Provide the (x, y) coordinate of the cell's center where the given text is located.  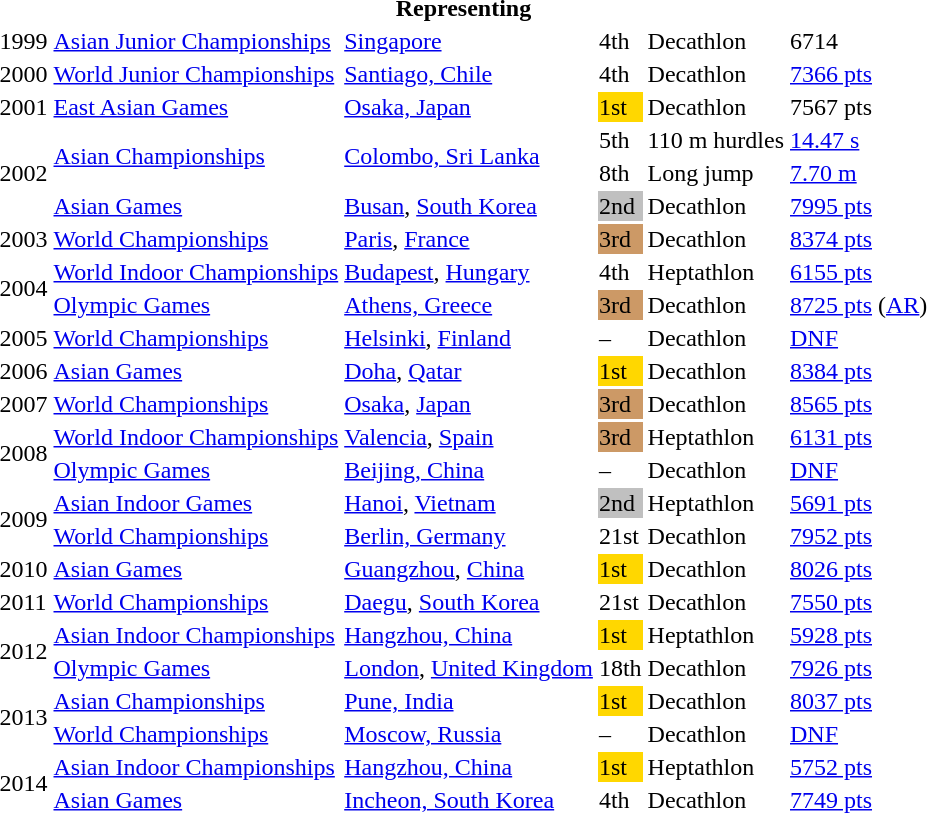
Colombo, Sri Lanka (469, 156)
8th (620, 173)
Singapore (469, 41)
Asian Junior Championships (196, 41)
Daegu, South Korea (469, 602)
110 m hurdles (716, 140)
18th (620, 668)
Guangzhou, China (469, 569)
World Junior Championships (196, 74)
Asian Indoor Games (196, 503)
Valencia, Spain (469, 437)
Busan, South Korea (469, 206)
Pune, India (469, 701)
Long jump (716, 173)
Paris, France (469, 239)
Moscow, Russia (469, 734)
Doha, Qatar (469, 371)
Budapest, Hungary (469, 272)
Helsinki, Finland (469, 338)
Berlin, Germany (469, 536)
East Asian Games (196, 107)
Hanoi, Vietnam (469, 503)
Santiago, Chile (469, 74)
London, United Kingdom (469, 668)
Beijing, China (469, 470)
5th (620, 140)
Athens, Greece (469, 305)
